Find where the given text appears and provide that cell's center as (x, y) coordinate. 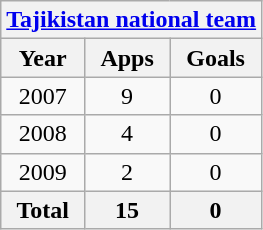
2009 (43, 172)
15 (128, 210)
2007 (43, 96)
Tajikistan national team (132, 20)
Total (43, 210)
2008 (43, 134)
9 (128, 96)
Apps (128, 58)
Year (43, 58)
4 (128, 134)
Goals (216, 58)
2 (128, 172)
